Search for the cell housing the specified text and yield its [x, y] center coordinate. 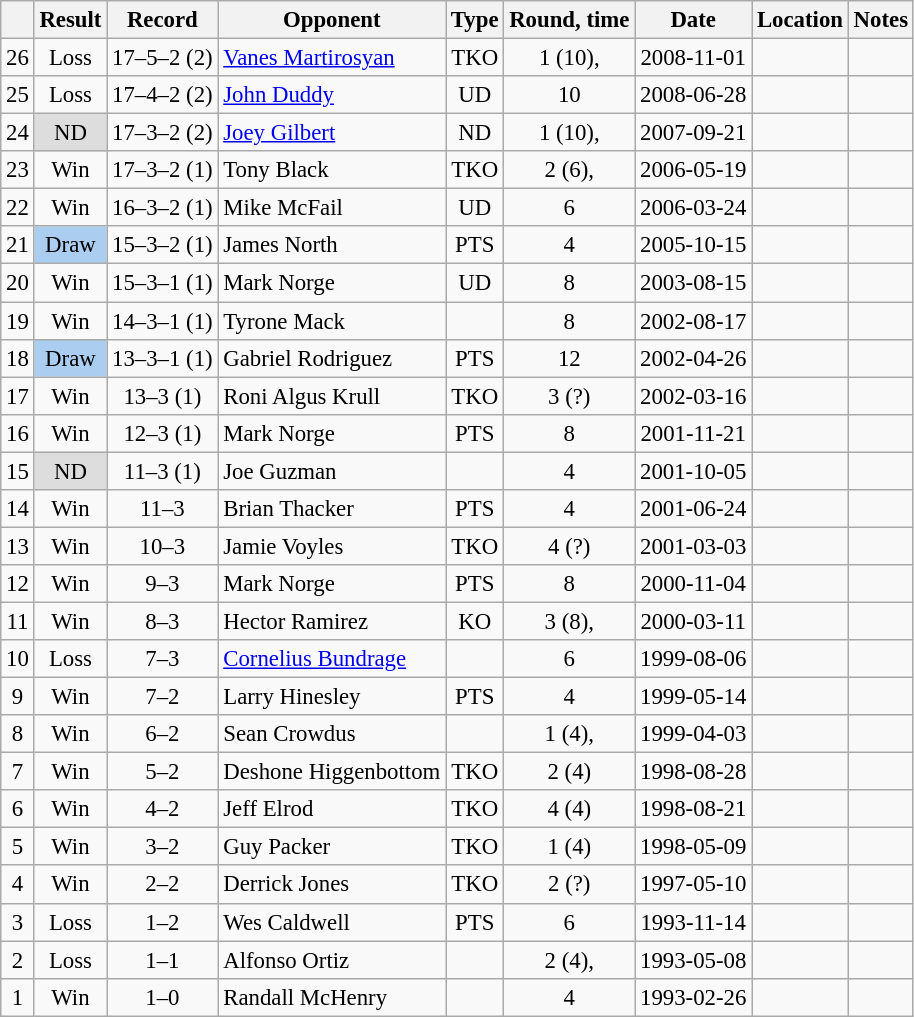
1998-05-09 [694, 847]
Brian Thacker [332, 509]
Round, time [570, 20]
Gabriel Rodriguez [332, 358]
13–3 (1) [162, 396]
3 [18, 922]
13–3–1 (1) [162, 358]
2006-05-19 [694, 170]
24 [18, 133]
2002-04-26 [694, 358]
3 (8), [570, 621]
Randall McHenry [332, 997]
2007-09-21 [694, 133]
2003-08-15 [694, 283]
17–4–2 (2) [162, 95]
12–3 (1) [162, 433]
Opponent [332, 20]
14 [18, 509]
Type [475, 20]
14–3–1 (1) [162, 321]
11–3 (1) [162, 471]
Result [70, 20]
Guy Packer [332, 847]
2000-03-11 [694, 621]
8–3 [162, 621]
2008-11-01 [694, 58]
5 [18, 847]
22 [18, 208]
Tony Black [332, 170]
6–2 [162, 734]
Cornelius Bundrage [332, 659]
7 [18, 772]
1–0 [162, 997]
1997-05-10 [694, 885]
7–3 [162, 659]
13 [18, 546]
Jeff Elrod [332, 809]
2 (4) [570, 772]
17–3–2 (1) [162, 170]
Larry Hinesley [332, 697]
25 [18, 95]
Jamie Voyles [332, 546]
15–3–2 (1) [162, 245]
1–1 [162, 960]
Wes Caldwell [332, 922]
20 [18, 283]
John Duddy [332, 95]
1 [18, 997]
Location [800, 20]
7–2 [162, 697]
26 [18, 58]
Vanes Martirosyan [332, 58]
15 [18, 471]
2001-11-21 [694, 433]
2006-03-24 [694, 208]
16–3–2 (1) [162, 208]
2000-11-04 [694, 584]
2001-10-05 [694, 471]
9 [18, 697]
Alfonso Ortiz [332, 960]
2001-06-24 [694, 509]
1993-02-26 [694, 997]
1999-05-14 [694, 697]
4–2 [162, 809]
4 (?) [570, 546]
1999-08-06 [694, 659]
10–3 [162, 546]
17 [18, 396]
Joey Gilbert [332, 133]
2001-03-03 [694, 546]
Tyrone Mack [332, 321]
Deshone Higgenbottom [332, 772]
17–5–2 (2) [162, 58]
2 (6), [570, 170]
2005-10-15 [694, 245]
James North [332, 245]
3–2 [162, 847]
Joe Guzman [332, 471]
KO [475, 621]
11–3 [162, 509]
Date [694, 20]
Notes [880, 20]
Derrick Jones [332, 885]
9–3 [162, 584]
16 [18, 433]
Hector Ramirez [332, 621]
23 [18, 170]
11 [18, 621]
1993-11-14 [694, 922]
Roni Algus Krull [332, 396]
2008-06-28 [694, 95]
2002-08-17 [694, 321]
21 [18, 245]
18 [18, 358]
Record [162, 20]
2–2 [162, 885]
3 (?) [570, 396]
2 [18, 960]
19 [18, 321]
1998-08-28 [694, 772]
1 (4), [570, 734]
2 (4), [570, 960]
1993-05-08 [694, 960]
4 (4) [570, 809]
5–2 [162, 772]
15–3–1 (1) [162, 283]
1999-04-03 [694, 734]
17–3–2 (2) [162, 133]
1 (4) [570, 847]
Mike McFail [332, 208]
Sean Crowdus [332, 734]
1–2 [162, 922]
2 (?) [570, 885]
1998-08-21 [694, 809]
2002-03-16 [694, 396]
